Pinpoint the cell where the given text exists, returning its [x, y] midpoint coordinate. 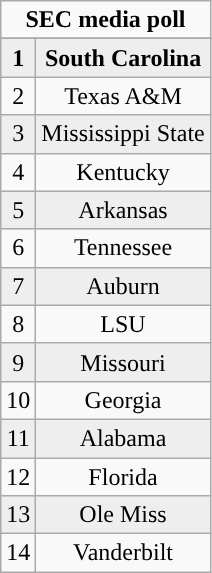
7 [18, 286]
1 [18, 58]
Texas A&M [123, 96]
SEC media poll [106, 20]
12 [18, 477]
LSU [123, 324]
Arkansas [123, 210]
Florida [123, 477]
Ole Miss [123, 515]
Mississippi State [123, 134]
9 [18, 362]
5 [18, 210]
11 [18, 438]
8 [18, 324]
Alabama [123, 438]
13 [18, 515]
6 [18, 248]
Vanderbilt [123, 553]
2 [18, 96]
Kentucky [123, 172]
4 [18, 172]
10 [18, 400]
Auburn [123, 286]
Georgia [123, 400]
Tennessee [123, 248]
14 [18, 553]
3 [18, 134]
South Carolina [123, 58]
Missouri [123, 362]
